Return (X, Y) of the center of cell containing provided text 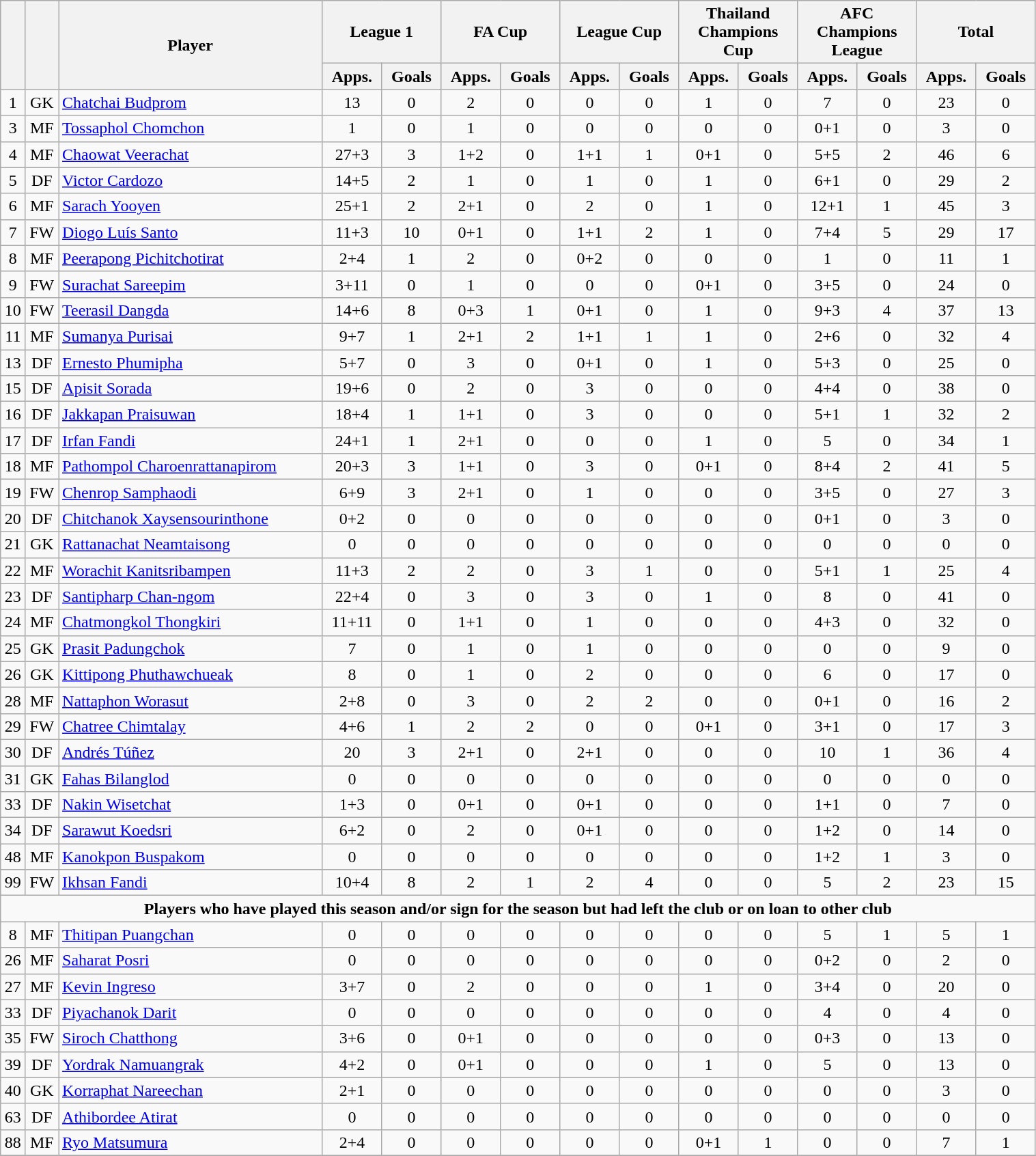
Jakkapan Praisuwan (191, 415)
22 (13, 570)
6+2 (352, 831)
Prasit Padungchok (191, 648)
Siroch Chatthong (191, 1038)
Sarach Yooyen (191, 206)
21 (13, 545)
2+6 (828, 336)
3+11 (352, 284)
22+4 (352, 596)
Apisit Sorada (191, 389)
28 (13, 700)
1+3 (352, 805)
37 (947, 310)
4+3 (828, 622)
5+3 (828, 363)
3+4 (828, 987)
Thailand Champions Cup (738, 32)
18+4 (352, 415)
4+2 (352, 1064)
8+4 (828, 467)
Pathompol Charoenrattanapirom (191, 467)
19 (13, 493)
Ernesto Phumipha (191, 363)
Peerapong Pichitchotirat (191, 258)
Sarawut Koedsri (191, 831)
Rattanachat Neamtaisong (191, 545)
Yordrak Namuangrak (191, 1064)
5+5 (828, 154)
League Cup (619, 32)
27+3 (352, 154)
20+3 (352, 467)
11+11 (352, 622)
Saharat Posri (191, 961)
Ikhsan Fandi (191, 883)
14+6 (352, 310)
AFC Champions League (857, 32)
4+4 (828, 389)
Andrés Túñez (191, 752)
Total (976, 32)
30 (13, 752)
League 1 (382, 32)
Nakin Wisetchat (191, 805)
39 (13, 1064)
10+4 (352, 883)
2+8 (352, 700)
14 (947, 831)
3+7 (352, 987)
Player (191, 45)
38 (947, 389)
Tossaphol Chomchon (191, 128)
Chenrop Samphaodi (191, 493)
Piyachanok Darit (191, 1013)
9+3 (828, 310)
6+9 (352, 493)
5+7 (352, 363)
Santipharp Chan-ngom (191, 596)
Chatree Chimtalay (191, 726)
Nattaphon Worasut (191, 700)
19+6 (352, 389)
Teerasil Dangda (191, 310)
Surachat Sareepim (191, 284)
Chatchai Budprom (191, 102)
Chaowat Veerachat (191, 154)
36 (947, 752)
14+5 (352, 180)
Chitchanok Xaysensourinthone (191, 519)
12+1 (828, 206)
48 (13, 857)
3+1 (828, 726)
63 (13, 1116)
Kanokpon Buspakom (191, 857)
31 (13, 778)
Kittipong Phuthawchueak (191, 674)
Irfan Fandi (191, 441)
25+1 (352, 206)
4+6 (352, 726)
Kevin Ingreso (191, 987)
Fahas Bilanglod (191, 778)
7+4 (828, 232)
Thitipan Puangchan (191, 935)
Ryo Matsumura (191, 1142)
Korraphat Nareechan (191, 1090)
9+7 (352, 336)
99 (13, 883)
18 (13, 467)
Athibordee Atirat (191, 1116)
3+6 (352, 1038)
Chatmongkol Thongkiri (191, 622)
88 (13, 1142)
Victor Cardozo (191, 180)
Sumanya Purisai (191, 336)
40 (13, 1090)
35 (13, 1038)
45 (947, 206)
Diogo Luís Santo (191, 232)
Worachit Kanitsribampen (191, 570)
Players who have played this season and/or sign for the season but had left the club or on loan to other club (518, 909)
46 (947, 154)
24+1 (352, 441)
6+1 (828, 180)
FA Cup (501, 32)
